Provide the [X, Y] coordinate of the cell's center where the given text is located.  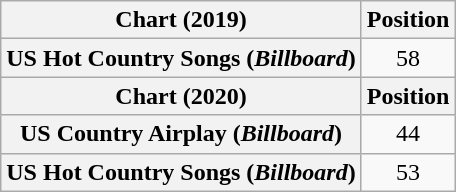
44 [408, 134]
Chart (2020) [181, 96]
53 [408, 172]
Chart (2019) [181, 20]
US Country Airplay (Billboard) [181, 134]
58 [408, 58]
